Pinpoint the cell where the given text exists, returning its (x, y) midpoint coordinate. 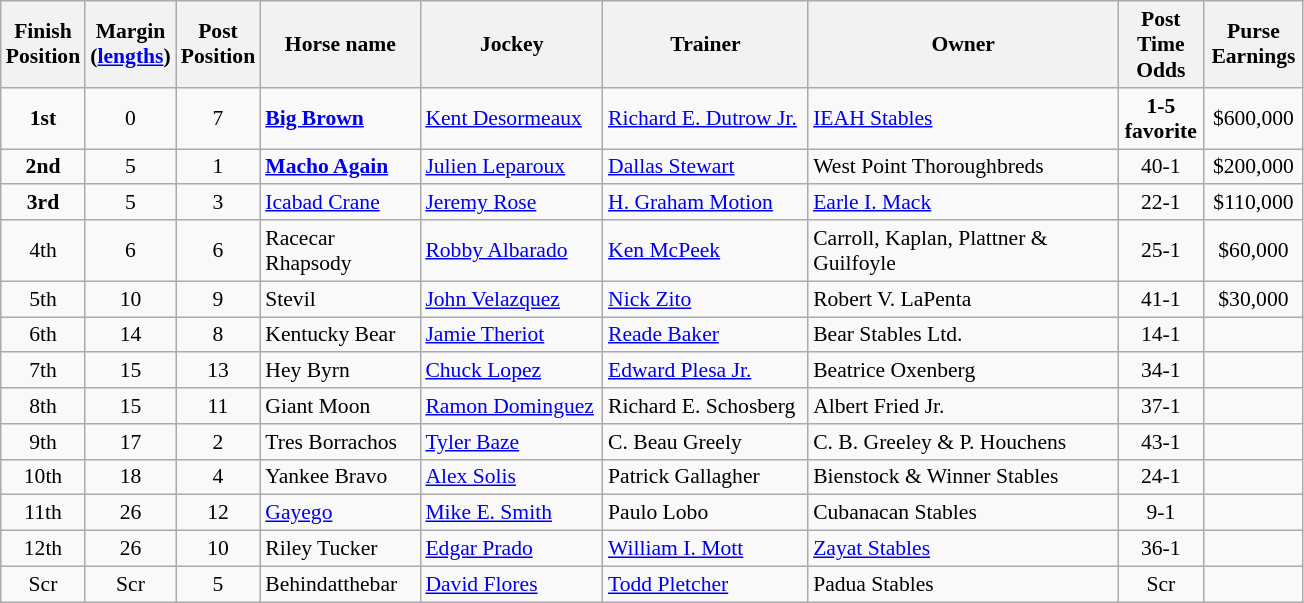
Reade Baker (706, 335)
Earle I. Mack (963, 203)
Post Time Odds (1160, 44)
$30,000 (1253, 299)
Jamie Theriot (512, 335)
Patrick Gallagher (706, 477)
Bear Stables Ltd. (963, 335)
Riley Tucker (340, 549)
14-1 (1160, 335)
William I. Mott (706, 549)
Padua Stables (963, 584)
Edward Plesa Jr. (706, 371)
7 (218, 118)
John Velazquez (512, 299)
34-1 (1160, 371)
41-1 (1160, 299)
11th (43, 513)
Robert V. LaPenta (963, 299)
3rd (43, 203)
4th (43, 250)
Margin (lengths) (130, 44)
25-1 (1160, 250)
Paulo Lobo (706, 513)
37-1 (1160, 406)
Yankee Bravo (340, 477)
5th (43, 299)
Julien Leparoux (512, 167)
Albert Fried Jr. (963, 406)
David Flores (512, 584)
Edgar Prado (512, 549)
8th (43, 406)
Cubanacan Stables (963, 513)
4 (218, 477)
Beatrice Oxenberg (963, 371)
13 (218, 371)
17 (130, 442)
7th (43, 371)
Todd Pletcher (706, 584)
9-1 (1160, 513)
22-1 (1160, 203)
Horse name (340, 44)
Gayego (340, 513)
Nick Zito (706, 299)
Kentucky Bear (340, 335)
12 (218, 513)
1st (43, 118)
$200,000 (1253, 167)
1 (218, 167)
2nd (43, 167)
3 (218, 203)
Jeremy Rose (512, 203)
2 (218, 442)
Mike E. Smith (512, 513)
12th (43, 549)
Icabad Crane (340, 203)
Chuck Lopez (512, 371)
1-5 favorite (1160, 118)
C. Beau Greely (706, 442)
0 (130, 118)
Big Brown (340, 118)
Robby Albarado (512, 250)
14 (130, 335)
Macho Again (340, 167)
Finish Position (43, 44)
Carroll, Kaplan, Plattner & Guilfoyle (963, 250)
Purse Earnings (1253, 44)
Jockey (512, 44)
40-1 (1160, 167)
IEAH Stables (963, 118)
Post Position (218, 44)
$110,000 (1253, 203)
$60,000 (1253, 250)
Hey Byrn (340, 371)
Owner (963, 44)
10th (43, 477)
Alex Solis (512, 477)
11 (218, 406)
Trainer (706, 44)
24-1 (1160, 477)
Stevil (340, 299)
8 (218, 335)
Ramon Dominguez (512, 406)
Richard E. Schosberg (706, 406)
$600,000 (1253, 118)
9 (218, 299)
36-1 (1160, 549)
Giant Moon (340, 406)
H. Graham Motion (706, 203)
Tres Borrachos (340, 442)
Zayat Stables (963, 549)
Racecar Rhapsody (340, 250)
18 (130, 477)
Dallas Stewart (706, 167)
Richard E. Dutrow Jr. (706, 118)
9th (43, 442)
Bienstock & Winner Stables (963, 477)
Kent Desormeaux (512, 118)
43-1 (1160, 442)
Tyler Baze (512, 442)
Behindatthebar (340, 584)
C. B. Greeley & P. Houchens (963, 442)
6th (43, 335)
Ken McPeek (706, 250)
West Point Thoroughbreds (963, 167)
